Provide the (X, Y) coordinate of the cell's center where the given text is located.  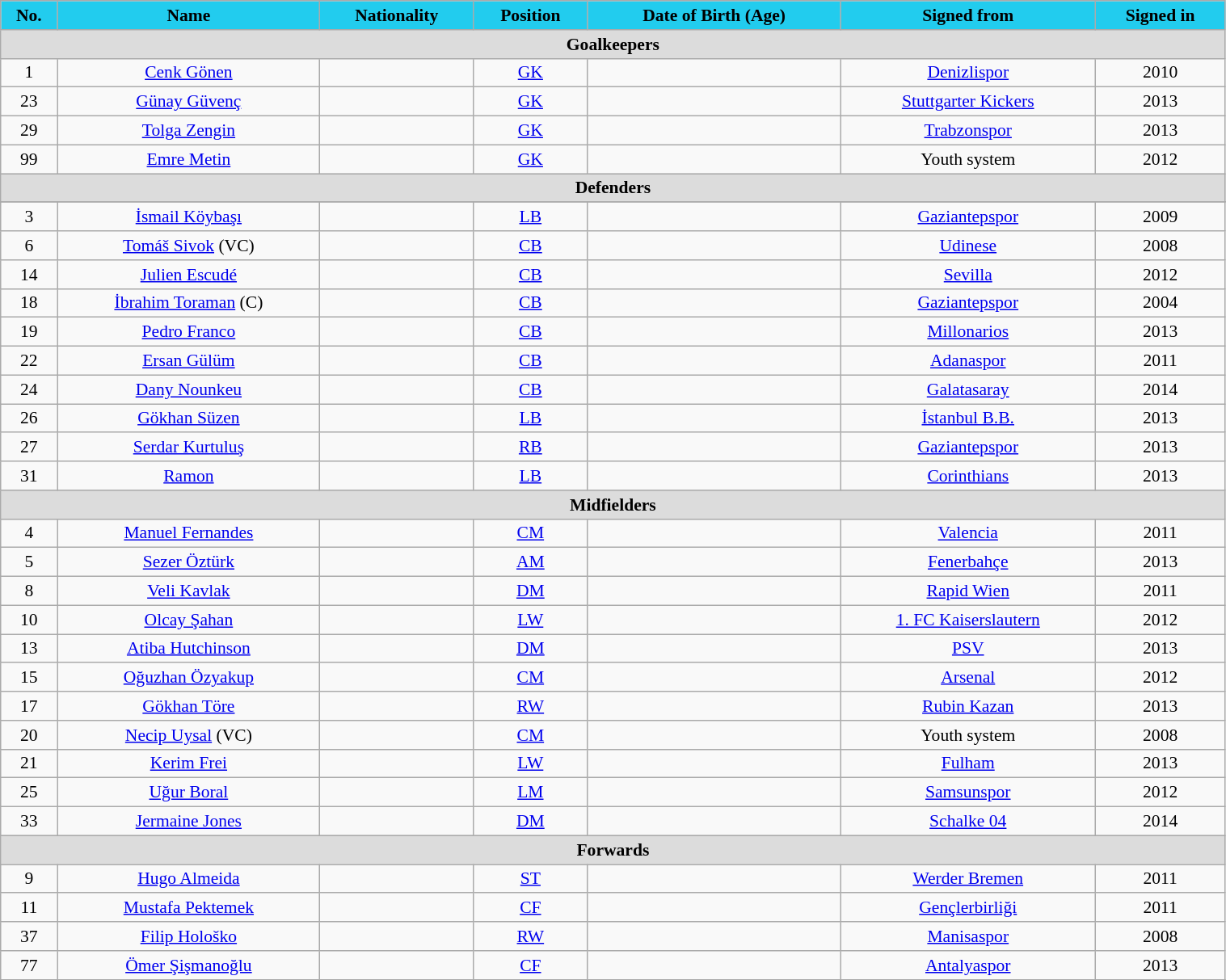
AM (530, 562)
77 (29, 965)
8 (29, 591)
Forwards (613, 850)
2010 (1161, 73)
LM (530, 793)
4 (29, 533)
Sezer Öztürk (189, 562)
Manuel Fernandes (189, 533)
6 (29, 246)
21 (29, 763)
Werder Bremen (968, 879)
Sevilla (968, 275)
1. FC Kaiserslautern (968, 620)
Jermaine Jones (189, 822)
Arsenal (968, 678)
Hugo Almeida (189, 879)
Cenk Gönen (189, 73)
Signed in (1161, 15)
Gökhan Töre (189, 706)
2009 (1161, 217)
Name (189, 15)
Tomáš Sivok (VC) (189, 246)
Ersan Gülüm (189, 361)
Midfielders (613, 505)
13 (29, 649)
Fenerbahçe (968, 562)
Antalyaspor (968, 965)
Denizlispor (968, 73)
RB (530, 448)
18 (29, 303)
27 (29, 448)
9 (29, 879)
Schalke 04 (968, 822)
Julien Escudé (189, 275)
İbrahim Toraman (C) (189, 303)
2004 (1161, 303)
Stuttgarter Kickers (968, 102)
Kerim Frei (189, 763)
3 (29, 217)
Ramon (189, 476)
Fulham (968, 763)
Udinese (968, 246)
PSV (968, 649)
Manisaspor (968, 936)
24 (29, 389)
Gökhan Süzen (189, 418)
Goalkeepers (613, 44)
Corinthians (968, 476)
Filip Hološko (189, 936)
Date of Birth (Age) (714, 15)
Trabzonspor (968, 131)
Necip Uysal (VC) (189, 735)
Pedro Franco (189, 332)
Tolga Zengin (189, 131)
Valencia (968, 533)
29 (29, 131)
20 (29, 735)
Samsunspor (968, 793)
ST (530, 879)
İstanbul B.B. (968, 418)
Defenders (613, 188)
23 (29, 102)
Veli Kavlak (189, 591)
Mustafa Pektemek (189, 908)
Dany Nounkeu (189, 389)
Galatasaray (968, 389)
17 (29, 706)
10 (29, 620)
31 (29, 476)
Emre Metin (189, 159)
Uğur Boral (189, 793)
Millonarios (968, 332)
25 (29, 793)
İsmail Köybaşı (189, 217)
Gençlerbirliği (968, 908)
Nationality (397, 15)
Olcay Şahan (189, 620)
Adanaspor (968, 361)
33 (29, 822)
Rubin Kazan (968, 706)
Serdar Kurtuluş (189, 448)
15 (29, 678)
Signed from (968, 15)
Rapid Wien (968, 591)
Position (530, 15)
Günay Güvenç (189, 102)
Atiba Hutchinson (189, 649)
19 (29, 332)
22 (29, 361)
26 (29, 418)
Ömer Şişmanoğlu (189, 965)
Oğuzhan Özyakup (189, 678)
14 (29, 275)
11 (29, 908)
No. (29, 15)
37 (29, 936)
1 (29, 73)
5 (29, 562)
99 (29, 159)
